Find where the given text appears and provide that cell's center as [x, y] coordinate. 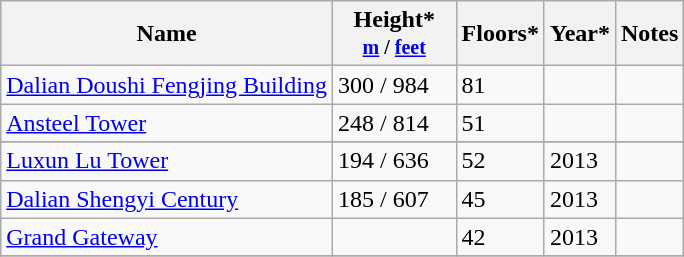
Dalian Doushi Fengjing Building [167, 85]
Height*m / feet [394, 34]
Notes [649, 34]
300 / 984 [394, 85]
Grand Gateway [167, 237]
Year* [580, 34]
45 [500, 199]
52 [500, 161]
Luxun Lu Tower [167, 161]
Name [167, 34]
Floors* [500, 34]
Dalian Shengyi Century [167, 199]
81 [500, 85]
194 / 636 [394, 161]
185 / 607 [394, 199]
51 [500, 123]
248 / 814 [394, 123]
Ansteel Tower [167, 123]
42 [500, 237]
